Output the (X, Y) coordinate of the center of the cell containing the given text.  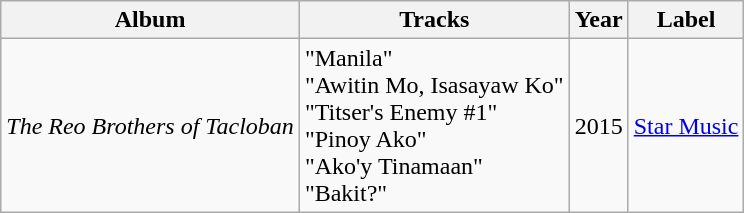
"Manila" "Awitin Mo, Isasayaw Ko" "Titser's Enemy #1" "Pinoy Ako" "Ako'y Tinamaan" "Bakit?" (434, 126)
2015 (598, 126)
Tracks (434, 20)
Label (686, 20)
Year (598, 20)
The Reo Brothers of Tacloban (150, 126)
Star Music (686, 126)
Album (150, 20)
